Pinpoint the cell where the given text exists, returning its [x, y] midpoint coordinate. 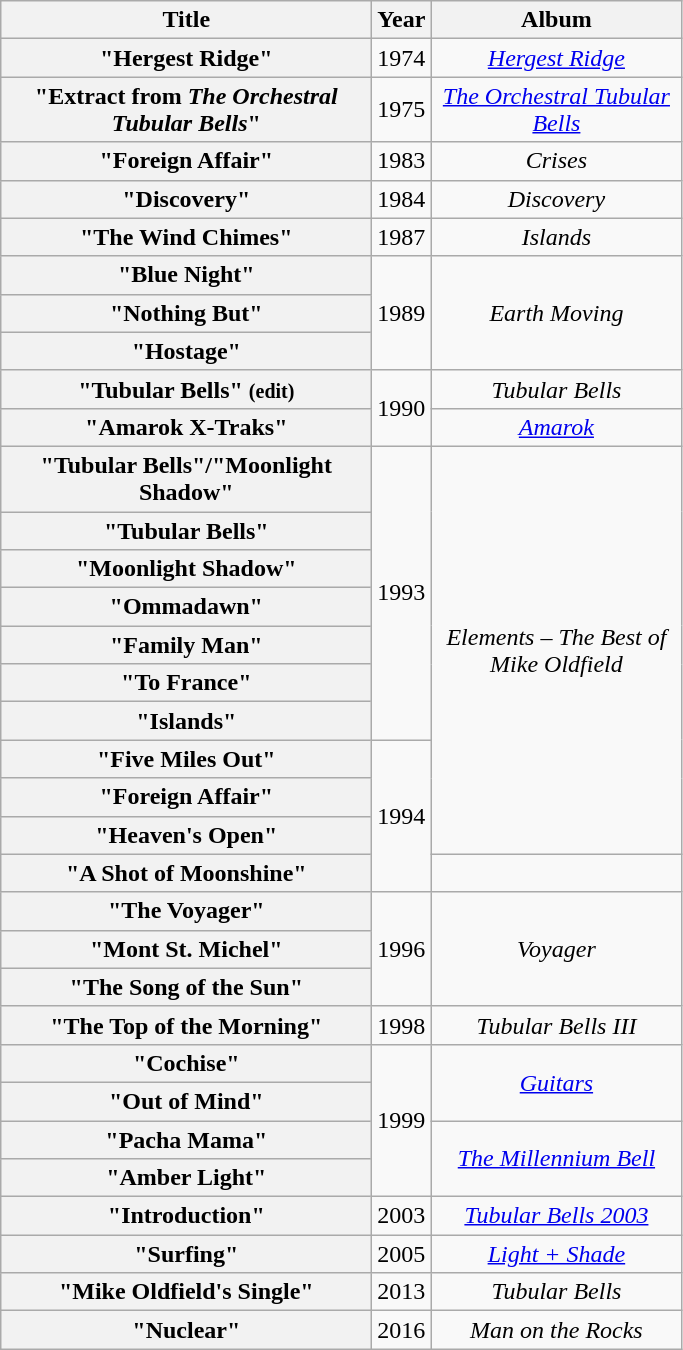
Man on the Rocks [556, 1330]
1975 [402, 110]
"Hostage" [186, 351]
Discovery [556, 199]
"The Top of the Morning" [186, 1025]
"Moonlight Shadow" [186, 569]
The Orchestral Tubular Bells [556, 110]
1987 [402, 237]
Light + Shade [556, 1254]
"The Voyager" [186, 911]
Tubular Bells 2003 [556, 1216]
1983 [402, 161]
"The Wind Chimes" [186, 237]
"Discovery" [186, 199]
Hergest Ridge [556, 58]
"Nothing But" [186, 313]
1984 [402, 199]
"Mike Oldfield's Single" [186, 1292]
1998 [402, 1025]
"Tubular Bells" (edit) [186, 389]
"Mont St. Michel" [186, 949]
2013 [402, 1292]
"To France" [186, 683]
1993 [402, 592]
Islands [556, 237]
Title [186, 20]
"Ommadawn" [186, 607]
"The Song of the Sun" [186, 987]
"Five Miles Out" [186, 759]
2003 [402, 1216]
Crises [556, 161]
1996 [402, 949]
"Amber Light" [186, 1178]
"Surfing" [186, 1254]
"Pacha Mama" [186, 1139]
"Extract from The Orchestral Tubular Bells" [186, 110]
1974 [402, 58]
2016 [402, 1330]
"Blue Night" [186, 275]
Tubular Bells III [556, 1025]
"Amarok X-Traks" [186, 427]
2005 [402, 1254]
Earth Moving [556, 313]
Year [402, 20]
"Nuclear" [186, 1330]
Voyager [556, 949]
"Islands" [186, 721]
"Family Man" [186, 645]
1999 [402, 1120]
Amarok [556, 427]
1989 [402, 313]
"Hergest Ridge" [186, 58]
Guitars [556, 1082]
"Heaven's Open" [186, 835]
"Tubular Bells" [186, 531]
1994 [402, 816]
"Introduction" [186, 1216]
Album [556, 20]
1990 [402, 408]
Elements – The Best of Mike Oldfield [556, 650]
"Out of Mind" [186, 1101]
"Cochise" [186, 1063]
"Tubular Bells"/"Moonlight Shadow" [186, 478]
The Millennium Bell [556, 1158]
"A Shot of Moonshine" [186, 873]
